Identify which cell holds the provided text, then report its [X, Y] central coordinate. 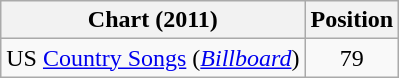
Chart (2011) [153, 20]
79 [352, 58]
US Country Songs (Billboard) [153, 58]
Position [352, 20]
